Search for the cell housing the specified text and yield its (x, y) center coordinate. 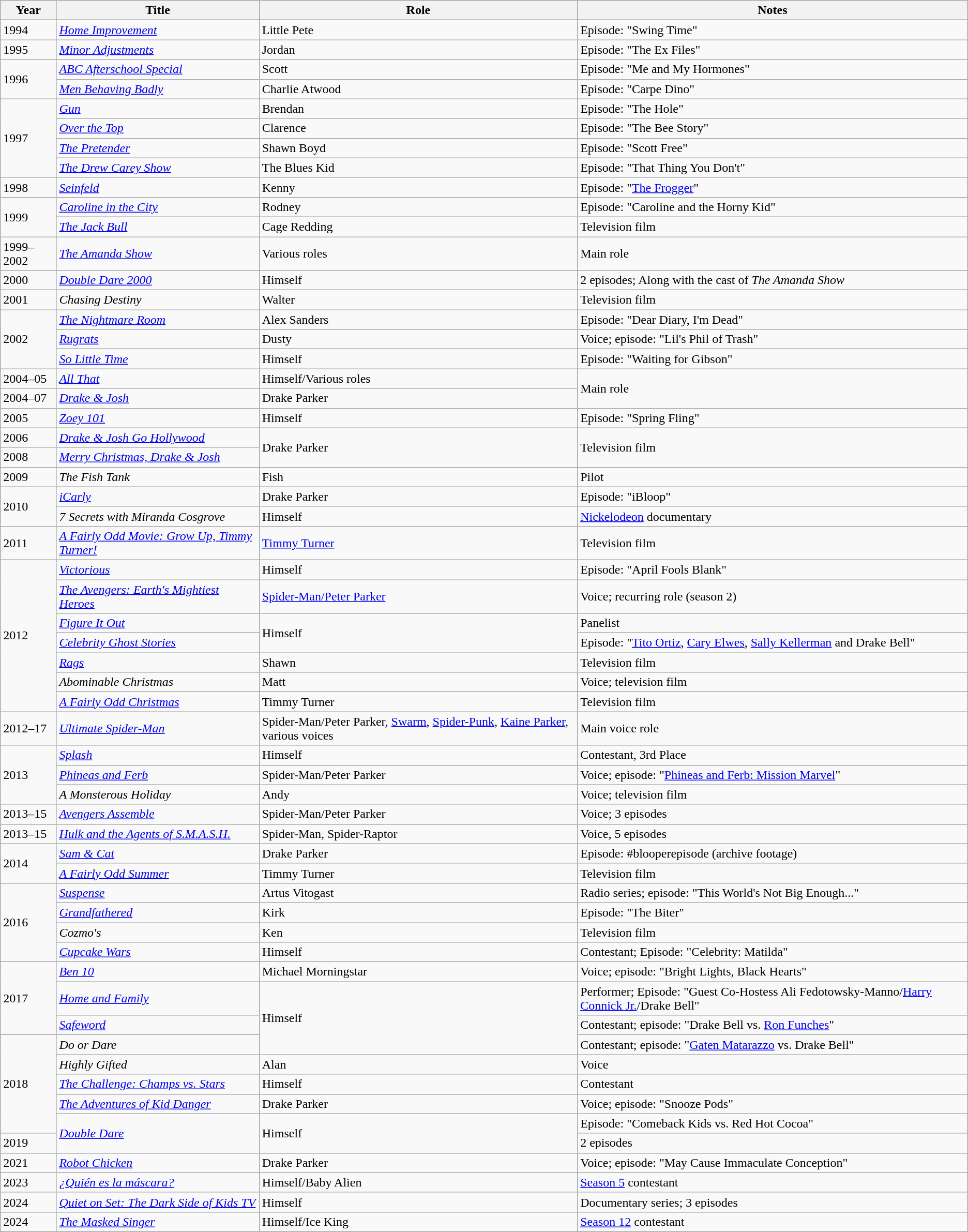
Episode: "The Ex Files" (773, 50)
Himself/Ice King (418, 1222)
Phineas and Ferb (158, 775)
1999–2002 (28, 253)
Safeword (158, 1025)
Home and Family (158, 998)
Fish (418, 477)
A Fairly Odd Christmas (158, 702)
Hulk and the Agents of S.M.A.S.H. (158, 834)
Role (418, 10)
Episode: "Caroline and the Horny Kid" (773, 207)
Episode: "Tito Ortiz, Cary Elwes, Sally Kellerman and Drake Bell" (773, 643)
Voice (773, 1064)
Performer; Episode: "Guest Co-Hostess Ali Fedotowsky-Manno/Harry Connick Jr./Drake Bell" (773, 998)
iCarly (158, 497)
The Masked Singer (158, 1222)
1994 (28, 30)
Season 5 contestant (773, 1182)
1999 (28, 217)
Abominable Christmas (158, 682)
2019 (28, 1143)
Himself/Various roles (418, 379)
Himself/Baby Alien (418, 1182)
The Blues Kid (418, 168)
Various roles (418, 253)
A Fairly Odd Summer (158, 873)
The Pretender (158, 148)
Alex Sanders (418, 320)
2023 (28, 1182)
Merry Christmas, Drake & Josh (158, 457)
The Jack Bull (158, 227)
2018 (28, 1084)
2005 (28, 418)
Voice; episode: "Lil's Phil of Trash" (773, 339)
Highly Gifted (158, 1064)
The Fish Tank (158, 477)
Spider-Man, Spider-Raptor (418, 834)
Episode: #blooperepisode (archive footage) (773, 853)
Seinfeld (158, 187)
Clarence (418, 128)
Double Dare (158, 1133)
Nickelodeon documentary (773, 516)
Cage Redding (418, 227)
Robot Chicken (158, 1163)
Gun (158, 109)
The Challenge: Champs vs. Stars (158, 1084)
Avengers Assemble (158, 814)
Rugrats (158, 339)
A Monsterous Holiday (158, 794)
1997 (28, 138)
Voice; 3 episodes (773, 814)
Minor Adjustments (158, 50)
1996 (28, 79)
Do or Dare (158, 1045)
2002 (28, 339)
Artus Vitogast (418, 893)
Episode: "Carpe Dino" (773, 89)
Episode: "Scott Free" (773, 148)
Episode: "April Fools Blank" (773, 569)
Episode: "Comeback Kids vs. Red Hot Cocoa" (773, 1123)
2009 (28, 477)
Kenny (418, 187)
Cozmo's (158, 933)
Episode: "That Thing You Don't" (773, 168)
A Fairly Odd Movie: Grow Up, Timmy Turner! (158, 543)
Voice; recurring role (season 2) (773, 596)
Quiet on Set: The Dark Side of Kids TV (158, 1202)
Home Improvement (158, 30)
Episode: "The Biter" (773, 912)
Voice; episode: "Bright Lights, Black Hearts" (773, 972)
Year (28, 10)
Shawn (418, 663)
Panelist (773, 623)
Title (158, 10)
Sam & Cat (158, 853)
The Avengers: Earth's Mightiest Heroes (158, 596)
2014 (28, 863)
Voice; episode: "Snooze Pods" (773, 1104)
So Little Time (158, 359)
Figure It Out (158, 623)
2006 (28, 438)
2 episodes; Along with the cast of The Amanda Show (773, 280)
2004–07 (28, 398)
Rodney (418, 207)
Contestant; episode: "Gaten Matarazzo vs. Drake Bell" (773, 1045)
Ultimate Spider-Man (158, 728)
Voice; episode: "Phineas and Ferb: Mission Marvel" (773, 775)
The Nightmare Room (158, 320)
Contestant; episode: "Drake Bell vs. Ron Funches" (773, 1025)
Contestant (773, 1084)
Episode: "iBloop" (773, 497)
Brendan (418, 109)
1995 (28, 50)
Michael Morningstar (418, 972)
2013 (28, 775)
Double Dare 2000 (158, 280)
2004–05 (28, 379)
Victorious (158, 569)
2008 (28, 457)
Over the Top (158, 128)
Radio series; episode: "This World's Not Big Enough..." (773, 893)
Alan (418, 1064)
2012–17 (28, 728)
2011 (28, 543)
Notes (773, 10)
2012 (28, 635)
Ben 10 (158, 972)
Documentary series; 3 episodes (773, 1202)
Episode: "Swing Time" (773, 30)
Episode: "Me and My Hormones" (773, 69)
Voice; episode: "May Cause Immaculate Conception" (773, 1163)
All That (158, 379)
Episode: "Waiting for Gibson" (773, 359)
Drake & Josh Go Hollywood (158, 438)
Season 12 contestant (773, 1222)
2000 (28, 280)
Contestant; Episode: "Celebrity: Matilda" (773, 952)
Cupcake Wars (158, 952)
Kirk (418, 912)
Splash (158, 755)
Jordan (418, 50)
Shawn Boyd (418, 148)
Episode: "Spring Fling" (773, 418)
Men Behaving Badly (158, 89)
2010 (28, 506)
Charlie Atwood (418, 89)
2 episodes (773, 1143)
Scott (418, 69)
2016 (28, 922)
Rags (158, 663)
Contestant, 3rd Place (773, 755)
Little Pete (418, 30)
Matt (418, 682)
Episode: "The Bee Story" (773, 128)
Episode: "Dear Diary, I'm Dead" (773, 320)
ABC Afterschool Special (158, 69)
2001 (28, 300)
Zoey 101 (158, 418)
7 Secrets with Miranda Cosgrove (158, 516)
Chasing Destiny (158, 300)
¿Quién es la máscara? (158, 1182)
The Drew Carey Show (158, 168)
2017 (28, 998)
The Amanda Show (158, 253)
Grandfathered (158, 912)
Episode: "The Hole" (773, 109)
Andy (418, 794)
Dusty (418, 339)
Celebrity Ghost Stories (158, 643)
Ken (418, 933)
2021 (28, 1163)
Main voice role (773, 728)
Episode: "The Frogger" (773, 187)
Walter (418, 300)
Voice, 5 episodes (773, 834)
The Adventures of Kid Danger (158, 1104)
Suspense (158, 893)
Caroline in the City (158, 207)
Pilot (773, 477)
1998 (28, 187)
Spider-Man/Peter Parker, Swarm, Spider-Punk, Kaine Parker, various voices (418, 728)
Drake & Josh (158, 398)
